Output the [X, Y] coordinate of the center of the cell containing the given text.  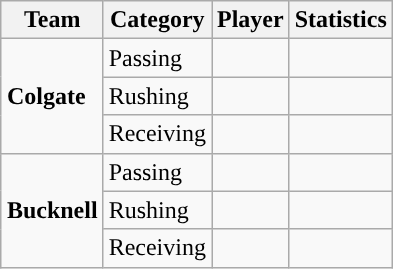
Category [157, 20]
Player [251, 20]
Statistics [340, 20]
Bucknell [52, 210]
Team [52, 20]
Colgate [52, 96]
